Pinpoint the cell where the given text exists, returning its [x, y] midpoint coordinate. 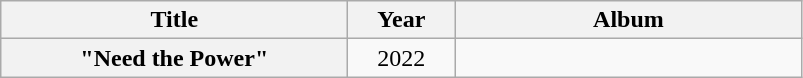
Year [402, 20]
Album [628, 20]
Title [174, 20]
"Need the Power" [174, 58]
2022 [402, 58]
